Capture the cell that displays the provided text and extract its [X, Y] central coordinate. 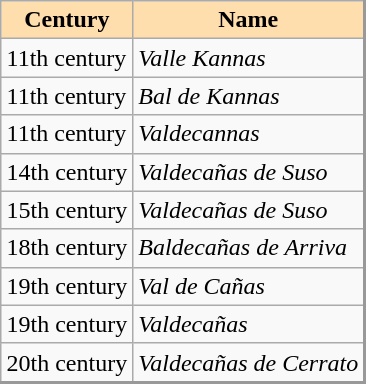
Baldecañas de Arriva [249, 248]
14th century [67, 172]
Name [249, 20]
Valle Kannas [249, 58]
Bal de Kannas [249, 96]
Valdecañas de Cerrato [249, 362]
18th century [67, 248]
Val de Cañas [249, 286]
Valdecannas [249, 134]
Valdecañas [249, 324]
15th century [67, 210]
Century [67, 20]
20th century [67, 362]
